From the cell containing the given text, extract its center point as (x, y) coordinate. 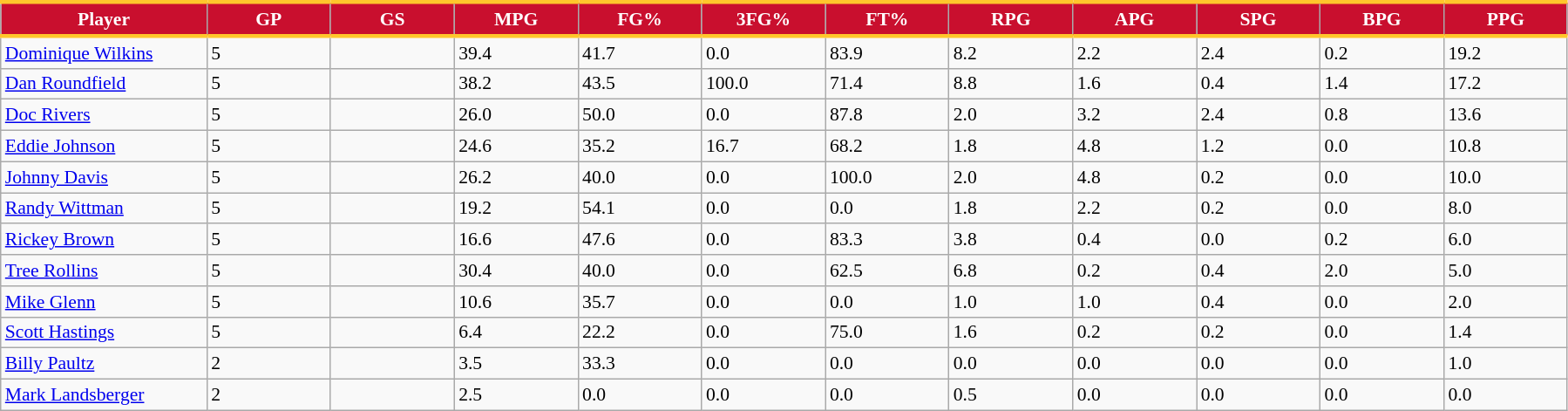
24.6 (516, 147)
APG (1135, 19)
62.5 (887, 271)
FG% (640, 19)
22.2 (640, 332)
Johnny Davis (105, 177)
Tree Rollins (105, 271)
6.0 (1505, 240)
RPG (1011, 19)
54.1 (640, 209)
83.3 (887, 240)
3.8 (1011, 240)
35.7 (640, 302)
6.8 (1011, 271)
87.8 (887, 115)
38.2 (516, 84)
FT% (887, 19)
33.3 (640, 364)
3.5 (516, 364)
Rickey Brown (105, 240)
Doc Rivers (105, 115)
47.6 (640, 240)
83.9 (887, 52)
Randy Wittman (105, 209)
13.6 (1505, 115)
30.4 (516, 271)
26.0 (516, 115)
GP (268, 19)
0.8 (1382, 115)
41.7 (640, 52)
68.2 (887, 147)
71.4 (887, 84)
Scott Hastings (105, 332)
10.0 (1505, 177)
8.8 (1011, 84)
Dominique Wilkins (105, 52)
MPG (516, 19)
0.5 (1011, 395)
Player (105, 19)
3FG% (764, 19)
SPG (1259, 19)
8.0 (1505, 209)
17.2 (1505, 84)
6.4 (516, 332)
1.2 (1259, 147)
BPG (1382, 19)
Mike Glenn (105, 302)
39.4 (516, 52)
3.2 (1135, 115)
75.0 (887, 332)
10.8 (1505, 147)
10.6 (516, 302)
Dan Roundfield (105, 84)
PPG (1505, 19)
Billy Paultz (105, 364)
35.2 (640, 147)
8.2 (1011, 52)
26.2 (516, 177)
Eddie Johnson (105, 147)
GS (392, 19)
Mark Landsberger (105, 395)
16.7 (764, 147)
2.5 (516, 395)
50.0 (640, 115)
16.6 (516, 240)
43.5 (640, 84)
5.0 (1505, 271)
